Find where the given text appears and provide that cell's center as (X, Y) coordinate. 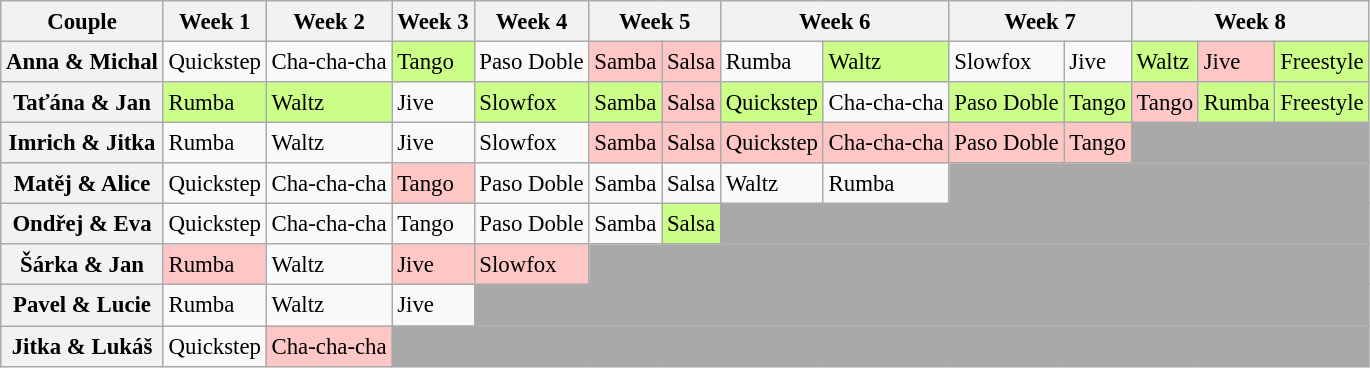
Jitka & Lukáš (82, 346)
Week 3 (433, 22)
Week 5 (654, 22)
Week 4 (532, 22)
Anna & Michal (82, 62)
Week 2 (329, 22)
Week 7 (1040, 22)
Week 1 (214, 22)
Taťána & Jan (82, 102)
Imrich & Jitka (82, 144)
Ondřej & Eva (82, 224)
Matěj & Alice (82, 184)
Šárka & Jan (82, 264)
Pavel & Lucie (82, 306)
Week 8 (1250, 22)
Couple (82, 22)
Week 6 (834, 22)
